Return [x, y] of the center of cell containing provided text 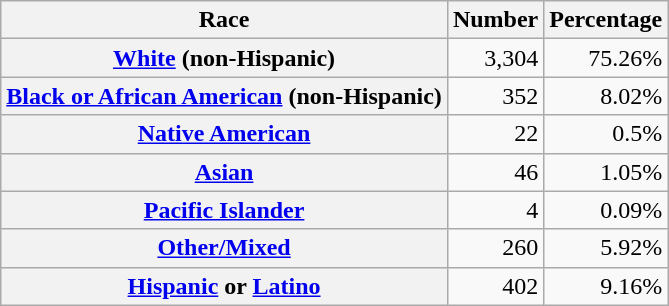
Percentage [606, 20]
3,304 [495, 58]
402 [495, 286]
8.02% [606, 96]
1.05% [606, 172]
Hispanic or Latino [224, 286]
352 [495, 96]
Race [224, 20]
Number [495, 20]
9.16% [606, 286]
0.5% [606, 134]
Asian [224, 172]
0.09% [606, 210]
White (non-Hispanic) [224, 58]
Pacific Islander [224, 210]
75.26% [606, 58]
22 [495, 134]
4 [495, 210]
46 [495, 172]
Black or African American (non-Hispanic) [224, 96]
5.92% [606, 248]
260 [495, 248]
Other/Mixed [224, 248]
Native American [224, 134]
